Output the (x, y) coordinate of the center of the cell containing the given text.  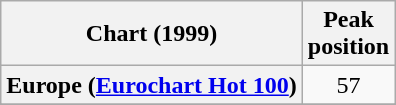
57 (348, 85)
Peakposition (348, 34)
Europe (Eurochart Hot 100) (152, 85)
Chart (1999) (152, 34)
